Search for the cell housing the specified text and yield its [X, Y] center coordinate. 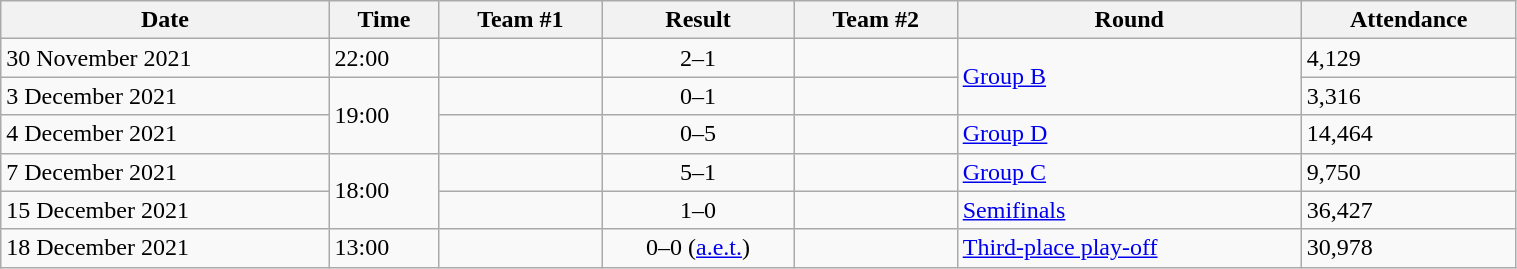
3,316 [1408, 96]
Round [1129, 20]
3 December 2021 [165, 96]
Third-place play-off [1129, 248]
Attendance [1408, 20]
Team #1 [520, 20]
4,129 [1408, 58]
14,464 [1408, 134]
Semifinals [1129, 210]
36,427 [1408, 210]
Result [698, 20]
22:00 [384, 58]
19:00 [384, 115]
30,978 [1408, 248]
4 December 2021 [165, 134]
Team #2 [876, 20]
Group D [1129, 134]
Time [384, 20]
0–5 [698, 134]
Group B [1129, 77]
0–0 (a.e.t.) [698, 248]
30 November 2021 [165, 58]
9,750 [1408, 172]
18 December 2021 [165, 248]
2–1 [698, 58]
0–1 [698, 96]
18:00 [384, 191]
5–1 [698, 172]
15 December 2021 [165, 210]
Group C [1129, 172]
1–0 [698, 210]
Date [165, 20]
7 December 2021 [165, 172]
13:00 [384, 248]
